Locate the cell with the specified text and output its [X, Y] center coordinate. 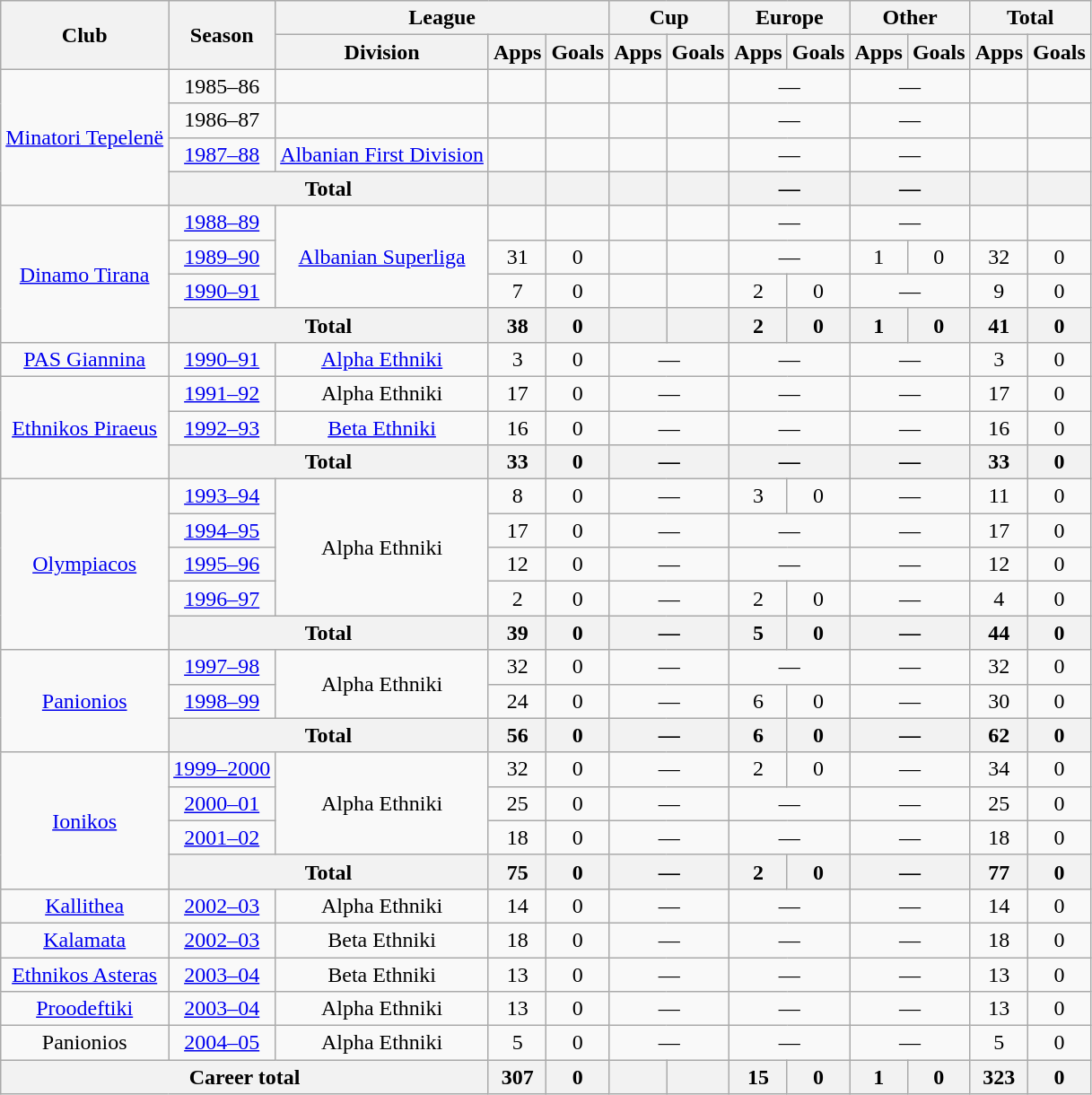
2001–02 [223, 837]
2004–05 [223, 1043]
1997–98 [223, 667]
9 [999, 291]
44 [999, 633]
Kallithea [84, 906]
1999–2000 [223, 769]
1996–97 [223, 599]
Albanian Superliga [382, 257]
Other [910, 18]
8 [517, 496]
41 [999, 325]
1995–96 [223, 565]
75 [517, 872]
Ethnikos Asteras [84, 974]
1986–87 [223, 120]
Europe [790, 18]
Cup [669, 18]
323 [999, 1077]
1994–95 [223, 530]
56 [517, 735]
1985–86 [223, 86]
Minatori Tepelenë [84, 137]
Ethnikos Piraeus [84, 427]
Kalamata [84, 940]
62 [999, 735]
31 [517, 257]
11 [999, 496]
39 [517, 633]
PAS Giannina [84, 359]
1987–88 [223, 154]
Olympiacos [84, 565]
38 [517, 325]
Club [84, 35]
1998–99 [223, 701]
1993–94 [223, 496]
7 [517, 291]
4 [999, 599]
Proodeftiki [84, 1009]
1988–89 [223, 223]
Division [382, 52]
77 [999, 872]
1992–93 [223, 428]
307 [517, 1077]
34 [999, 769]
Dinamo Tirana [84, 274]
2000–01 [223, 803]
Albanian First Division [382, 154]
League [442, 18]
Career total [245, 1077]
30 [999, 701]
1991–92 [223, 393]
Ionikos [84, 820]
24 [517, 701]
1989–90 [223, 257]
15 [758, 1077]
Season [223, 35]
